Provide the [X, Y] coordinate of the cell's center where the given text is located.  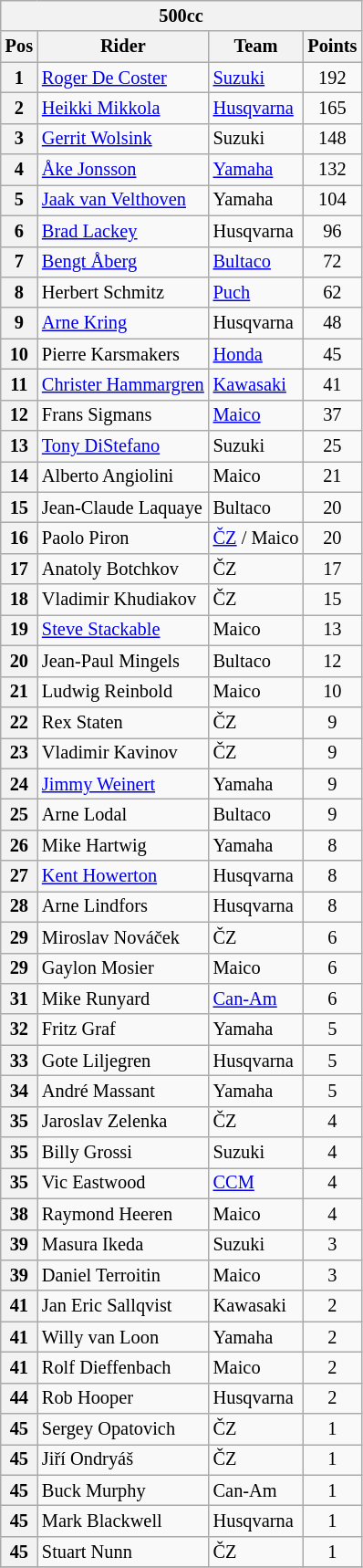
Vladimir Kavinov [123, 753]
165 [332, 108]
72 [332, 262]
132 [332, 170]
Buck Murphy [123, 1490]
Jaroslav Zelenka [123, 1122]
Jaak van Velthoven [123, 200]
Jan Eric Sallqvist [123, 1306]
Arne Lodal [123, 814]
Masura Ikeda [123, 1245]
Jiří Ondryáš [123, 1459]
Points [332, 47]
Arne Lindfors [123, 906]
148 [332, 139]
Christer Hammargren [123, 384]
18 [19, 600]
Stuart Nunn [123, 1552]
Rex Staten [123, 722]
Fritz Graf [123, 1030]
Kent Howerton [123, 876]
Arne Kring [123, 323]
CCM [256, 1183]
14 [19, 476]
ČZ / Maico [256, 538]
32 [19, 1030]
62 [332, 292]
37 [332, 415]
11 [19, 384]
Sergey Opatovich [123, 1429]
24 [19, 784]
Åke Jonsson [123, 170]
Roger De Coster [123, 78]
Vladimir Khudiakov [123, 600]
48 [332, 323]
33 [19, 1061]
34 [19, 1091]
7 [19, 262]
Vic Eastwood [123, 1183]
Willy van Loon [123, 1337]
31 [19, 998]
Ludwig Reinbold [123, 692]
Heikki Mikkola [123, 108]
Rider [123, 47]
23 [19, 753]
Rob Hooper [123, 1398]
Jimmy Weinert [123, 784]
26 [19, 845]
96 [332, 231]
Gaylon Mosier [123, 968]
Mike Runyard [123, 998]
Herbert Schmitz [123, 292]
Billy Grossi [123, 1153]
Tony DiStefano [123, 446]
Alberto Angiolini [123, 476]
Mark Blackwell [123, 1521]
Jean-Claude Laquaye [123, 507]
Gerrit Wolsink [123, 139]
44 [19, 1398]
Anatoly Botchkov [123, 569]
192 [332, 78]
19 [19, 630]
Pos [19, 47]
Daniel Terroitin [123, 1275]
Jean-Paul Mingels [123, 661]
Rolf Dieffenbach [123, 1367]
André Massant [123, 1091]
Steve Stackable [123, 630]
Raymond Heeren [123, 1214]
38 [19, 1214]
500cc [181, 16]
Pierre Karsmakers [123, 354]
Puch [256, 292]
Mike Hartwig [123, 845]
Brad Lackey [123, 231]
Miroslav Nováček [123, 937]
28 [19, 906]
Honda [256, 354]
Bengt Åberg [123, 262]
22 [19, 722]
Team [256, 47]
Frans Sigmans [123, 415]
27 [19, 876]
Gote Liljegren [123, 1061]
16 [19, 538]
104 [332, 200]
Paolo Piron [123, 538]
